Pinpoint the cell where the given text exists, returning its [X, Y] midpoint coordinate. 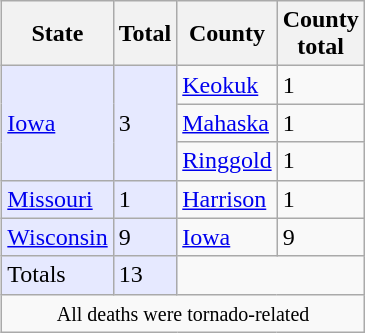
Ringgold [227, 161]
Totals [58, 275]
Harrison [227, 199]
Total [145, 34]
3 [145, 123]
County [227, 34]
Wisconsin [58, 237]
All deaths were tornado-related [183, 313]
State [58, 34]
Missouri [58, 199]
13 [145, 275]
Keokuk [227, 85]
Mahaska [227, 123]
Countytotal [320, 34]
